Return [x, y] of the center of cell containing provided text 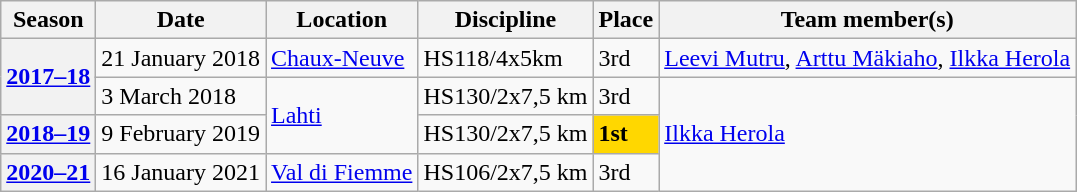
Ilkka Herola [868, 134]
Place [626, 20]
HS106/2x7,5 km [506, 172]
1st [626, 134]
Lahti [342, 115]
21 January 2018 [181, 58]
Leevi Mutru, Arttu Mäkiaho, Ilkka Herola [868, 58]
2018–19 [48, 134]
9 February 2019 [181, 134]
Chaux-Neuve [342, 58]
Date [181, 20]
Val di Fiemme [342, 172]
Discipline [506, 20]
2017–18 [48, 77]
16 January 2021 [181, 172]
Location [342, 20]
Season [48, 20]
HS118/4x5km [506, 58]
3 March 2018 [181, 96]
2020–21 [48, 172]
Team member(s) [868, 20]
